Extract the (x, y) coordinate from the center of the cell holding the provided text.  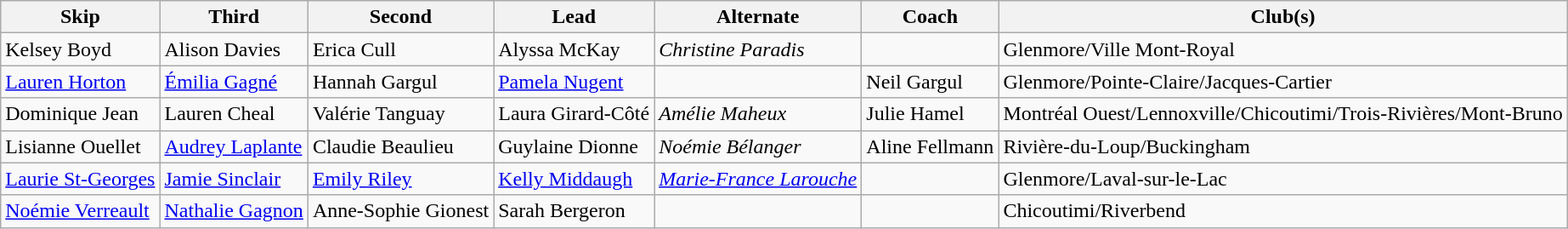
Skip (80, 17)
Claudie Beaulieu (400, 146)
Chicoutimi/Riverbend (1283, 211)
Christine Paradis (758, 49)
Sarah Bergeron (575, 211)
Anne-Sophie Gionest (400, 211)
Marie-France Larouche (758, 179)
Erica Cull (400, 49)
Nathalie Gagnon (234, 211)
Glenmore/Pointe-Claire/Jacques-Cartier (1283, 82)
Alison Davies (234, 49)
Pamela Nugent (575, 82)
Émilia Gagné (234, 82)
Kelly Middaugh (575, 179)
Lisianne Ouellet (80, 146)
Aline Fellmann (930, 146)
Coach (930, 17)
Glenmore/Laval-sur-le-Lac (1283, 179)
Audrey Laplante (234, 146)
Lauren Horton (80, 82)
Third (234, 17)
Neil Gargul (930, 82)
Club(s) (1283, 17)
Lauren Cheal (234, 114)
Jamie Sinclair (234, 179)
Second (400, 17)
Glenmore/Ville Mont-Royal (1283, 49)
Alyssa McKay (575, 49)
Lead (575, 17)
Amélie Maheux (758, 114)
Alternate (758, 17)
Hannah Gargul (400, 82)
Noémie Verreault (80, 211)
Valérie Tanguay (400, 114)
Laura Girard-Côté (575, 114)
Noémie Bélanger (758, 146)
Dominique Jean (80, 114)
Kelsey Boyd (80, 49)
Emily Riley (400, 179)
Laurie St-Georges (80, 179)
Guylaine Dionne (575, 146)
Rivière-du-Loup/Buckingham (1283, 146)
Montréal Ouest/Lennoxville/Chicoutimi/Trois-Rivières/Mont-Bruno (1283, 114)
Julie Hamel (930, 114)
